Output the [x, y] coordinate of the center of the cell containing the given text.  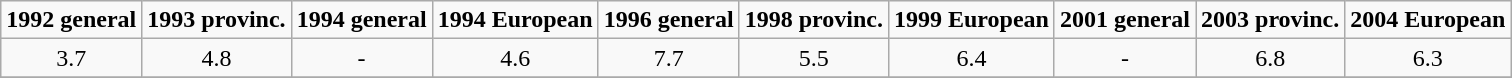
6.4 [971, 58]
4.8 [216, 58]
1996 general [668, 20]
1993 provinc. [216, 20]
3.7 [72, 58]
2001 general [1124, 20]
6.3 [1428, 58]
2003 provinc. [1270, 20]
6.8 [1270, 58]
2004 European [1428, 20]
1998 provinc. [814, 20]
1994 European [515, 20]
1992 general [72, 20]
5.5 [814, 58]
7.7 [668, 58]
1994 general [362, 20]
4.6 [515, 58]
1999 European [971, 20]
